Provide the [x, y] coordinate of the cell's center where the given text is located.  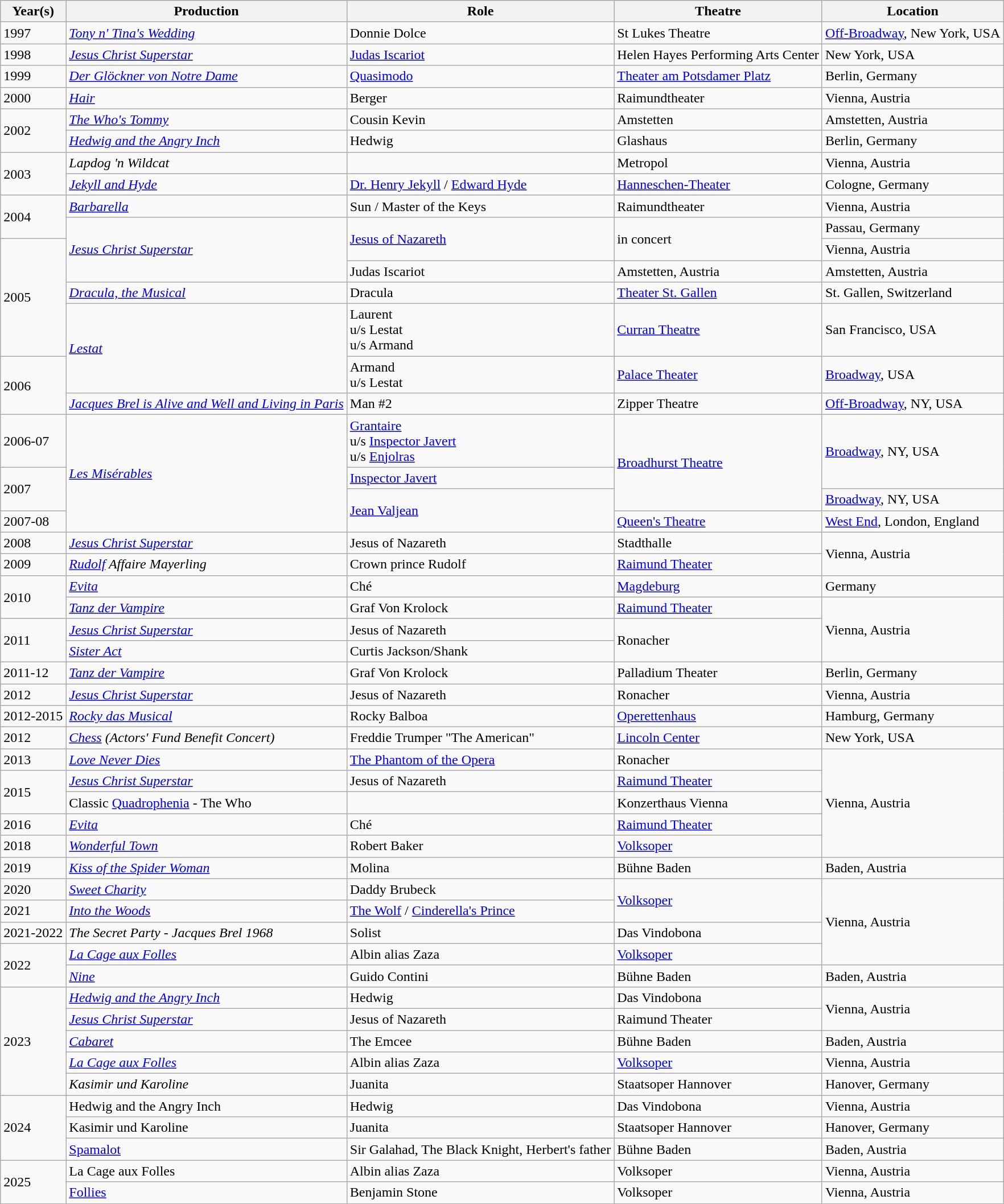
Kiss of the Spider Woman [206, 868]
Dracula, the Musical [206, 293]
2019 [33, 868]
Quasimodo [480, 76]
Curtis Jackson/Shank [480, 651]
2020 [33, 889]
Freddie Trumper "The American" [480, 738]
The Who's Tommy [206, 119]
2012-2015 [33, 716]
Lapdog 'n Wildcat [206, 163]
Cousin Kevin [480, 119]
Sir Galahad, The Black Knight, Herbert's father [480, 1149]
2013 [33, 760]
2022 [33, 965]
Follies [206, 1193]
Hamburg, Germany [912, 716]
Metropol [718, 163]
Production [206, 11]
in concert [718, 238]
2010 [33, 597]
Zipper Theatre [718, 404]
Daddy Brubeck [480, 889]
Armandu/s Lestat [480, 374]
Stadthalle [718, 543]
2007 [33, 489]
Location [912, 11]
2007-08 [33, 521]
Year(s) [33, 11]
Rocky Balboa [480, 716]
Into the Woods [206, 911]
San Francisco, USA [912, 330]
Chess (Actors' Fund Benefit Concert) [206, 738]
2009 [33, 564]
Cologne, Germany [912, 184]
Grantaireu/s Inspector Javertu/s Enjolras [480, 441]
West End, London, England [912, 521]
Barbarella [206, 206]
Solist [480, 933]
2006 [33, 386]
Hanneschen-Theater [718, 184]
Cabaret [206, 1041]
The Wolf / Cinderella's Prince [480, 911]
1999 [33, 76]
Konzerthaus Vienna [718, 803]
2018 [33, 846]
2006-07 [33, 441]
Tony n' Tina's Wedding [206, 33]
Broadway, USA [912, 374]
Passau, Germany [912, 228]
Jekyll and Hyde [206, 184]
Robert Baker [480, 846]
Amstetten [718, 119]
Rocky das Musical [206, 716]
Benjamin Stone [480, 1193]
Curran Theatre [718, 330]
2011-12 [33, 673]
Der Glöckner von Notre Dame [206, 76]
Crown prince Rudolf [480, 564]
2021 [33, 911]
The Secret Party - Jacques Brel 1968 [206, 933]
Glashaus [718, 141]
2005 [33, 297]
Hair [206, 98]
Jacques Brel is Alive and Well and Living in Paris [206, 404]
Wonderful Town [206, 846]
Inspector Javert [480, 478]
2023 [33, 1041]
Man #2 [480, 404]
Off-Broadway, New York, USA [912, 33]
Role [480, 11]
Lincoln Center [718, 738]
Classic Quadrophenia - The Who [206, 803]
Dracula [480, 293]
The Phantom of the Opera [480, 760]
Theater St. Gallen [718, 293]
Palace Theater [718, 374]
Rudolf Affaire Mayerling [206, 564]
Berger [480, 98]
2002 [33, 130]
St. Gallen, Switzerland [912, 293]
Theater am Potsdamer Platz [718, 76]
Magdeburg [718, 586]
Nine [206, 976]
Les Misérables [206, 473]
Palladium Theater [718, 673]
Sun / Master of the Keys [480, 206]
Laurentu/s Lestatu/s Armand [480, 330]
Guido Contini [480, 976]
Operettenhaus [718, 716]
Theatre [718, 11]
Queen's Theatre [718, 521]
Jean Valjean [480, 510]
2015 [33, 792]
2025 [33, 1182]
Broadhurst Theatre [718, 463]
2011 [33, 640]
2024 [33, 1128]
2004 [33, 217]
Spamalot [206, 1149]
2008 [33, 543]
1998 [33, 55]
1997 [33, 33]
The Emcee [480, 1041]
Off-Broadway, NY, USA [912, 404]
St Lukes Theatre [718, 33]
Dr. Henry Jekyll / Edward Hyde [480, 184]
Love Never Dies [206, 760]
Molina [480, 868]
2000 [33, 98]
Helen Hayes Performing Arts Center [718, 55]
2016 [33, 824]
2021-2022 [33, 933]
Germany [912, 586]
Lestat [206, 348]
Donnie Dolce [480, 33]
2003 [33, 174]
Sister Act [206, 651]
Sweet Charity [206, 889]
